Find where the given text appears and provide that cell's center as [x, y] coordinate. 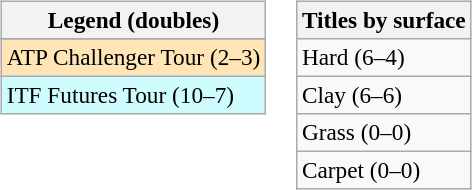
Legend (doubles) [133, 20]
Hard (6–4) [384, 57]
Clay (6–6) [384, 95]
Titles by surface [384, 20]
ITF Futures Tour (10–7) [133, 95]
ATP Challenger Tour (2–3) [133, 57]
Carpet (0–0) [384, 171]
Grass (0–0) [384, 133]
